Capture the cell that displays the provided text and extract its [X, Y] central coordinate. 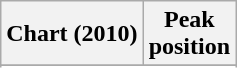
Chart (2010) [72, 34]
Peakposition [189, 34]
